Determine the [x, y] coordinate at the center of the cell enclosing the given text.  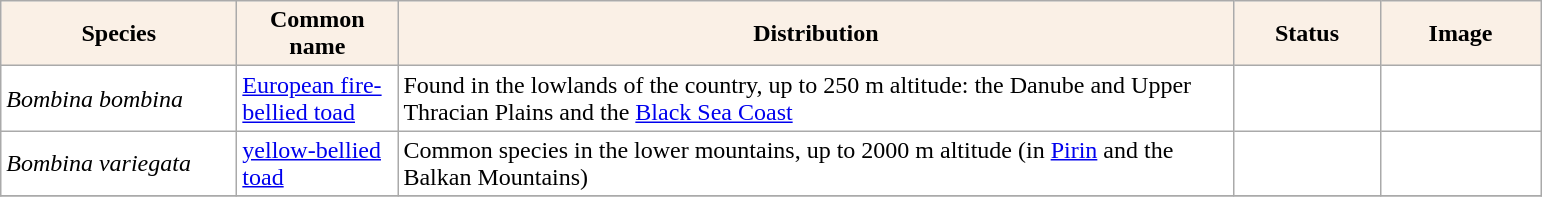
European fire-bellied toad [318, 98]
Common species in the lower mountains, up to 2000 m altitude (in Pirin and the Balkan Mountains) [816, 164]
Bombina variegata [119, 164]
Common name [318, 34]
Status [1307, 34]
Image [1460, 34]
yellow-bellied toad [318, 164]
Bombina bombina [119, 98]
Species [119, 34]
Distribution [816, 34]
Found in the lowlands of the country, up to 250 m altitude: the Danube and Upper Thracian Plains and the Black Sea Coast [816, 98]
